Find where the given text appears and provide that cell's center as (X, Y) coordinate. 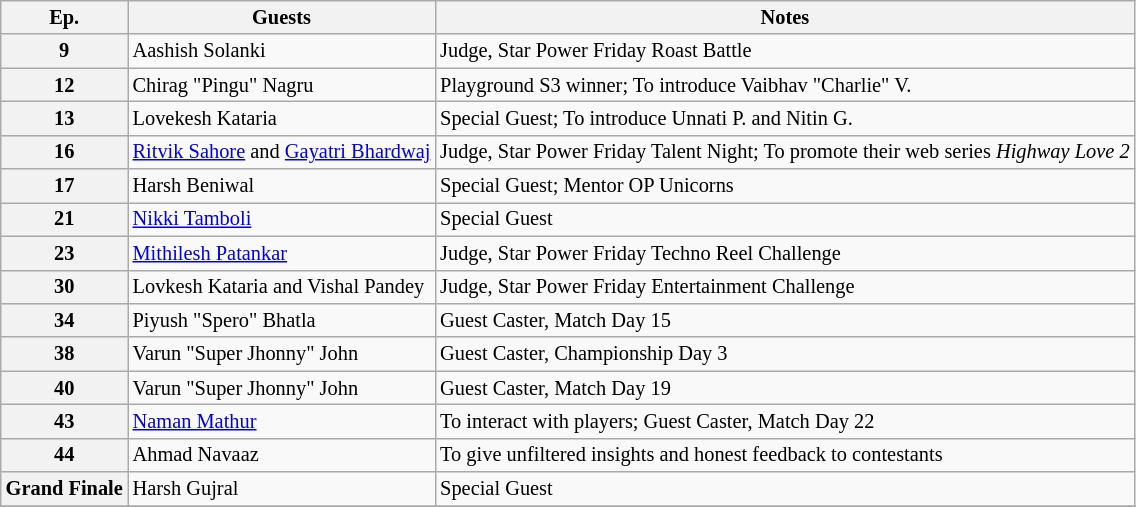
30 (64, 287)
9 (64, 51)
44 (64, 455)
13 (64, 118)
Ritvik Sahore and Gayatri Bhardwaj (282, 152)
23 (64, 253)
16 (64, 152)
17 (64, 186)
12 (64, 85)
Harsh Beniwal (282, 186)
38 (64, 354)
Judge, Star Power Friday Talent Night; To promote their web series Highway Love 2 (784, 152)
Notes (784, 17)
Judge, Star Power Friday Roast Battle (784, 51)
Guest Caster, Championship Day 3 (784, 354)
Piyush "Spero" Bhatla (282, 320)
Guest Caster, Match Day 15 (784, 320)
Special Guest; To introduce Unnati P. and Nitin G. (784, 118)
43 (64, 421)
Ep. (64, 17)
Lovekesh Kataria (282, 118)
Guests (282, 17)
Playground S3 winner; To introduce Vaibhav "Charlie" V. (784, 85)
To interact with players; Guest Caster, Match Day 22 (784, 421)
Special Guest; Mentor OP Unicorns (784, 186)
Aashish Solanki (282, 51)
Naman Mathur (282, 421)
To give unfiltered insights and honest feedback to contestants (784, 455)
Chirag "Pingu" Nagru (282, 85)
21 (64, 219)
Judge, Star Power Friday Techno Reel Challenge (784, 253)
Judge, Star Power Friday Entertainment Challenge (784, 287)
Grand Finale (64, 489)
40 (64, 388)
Lovkesh Kataria and Vishal Pandey (282, 287)
Mithilesh Patankar (282, 253)
Guest Caster, Match Day 19 (784, 388)
Harsh Gujral (282, 489)
Ahmad Navaaz (282, 455)
34 (64, 320)
Nikki Tamboli (282, 219)
